For the text-containing cell, return its midpoint in (x, y) coordinate format. 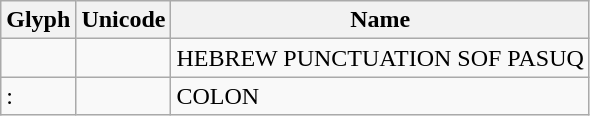
Unicode (124, 20)
Name (380, 20)
HEBREW PUNCTUATION SOF PASUQ (380, 58)
COLON (380, 96)
Glyph (38, 20)
: (38, 96)
